Return (x, y) of the center of cell containing provided text 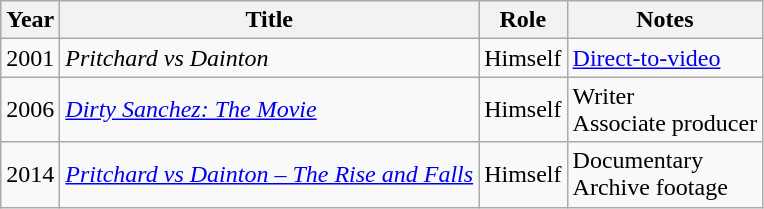
2001 (30, 58)
Role (523, 20)
2014 (30, 174)
Notes (665, 20)
DocumentaryArchive footage (665, 174)
Title (270, 20)
Direct-to-video (665, 58)
Pritchard vs Dainton – The Rise and Falls (270, 174)
WriterAssociate producer (665, 110)
Dirty Sanchez: The Movie (270, 110)
2006 (30, 110)
Year (30, 20)
Pritchard vs Dainton (270, 58)
